Scan for the cell matching the given text and deliver its [X, Y] coordinate at center. 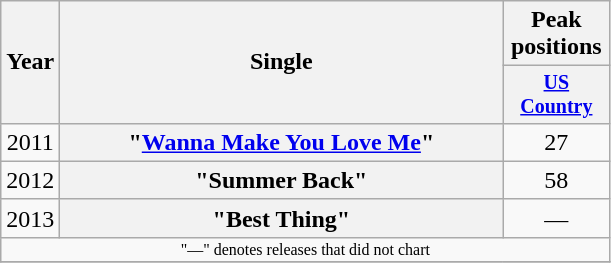
— [556, 218]
US Country [556, 94]
"—" denotes releases that did not chart [306, 249]
58 [556, 180]
2011 [30, 142]
Year [30, 62]
Single [282, 62]
2013 [30, 218]
27 [556, 142]
Peak positions [556, 34]
2012 [30, 180]
"Summer Back" [282, 180]
"Best Thing" [282, 218]
"Wanna Make You Love Me" [282, 142]
